Extract the [X, Y] coordinate from the center of the cell holding the provided text.  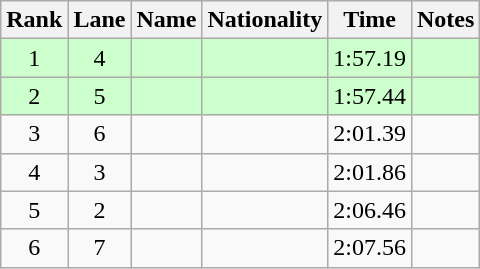
2:07.56 [370, 248]
Notes [445, 20]
Lane [100, 20]
1:57.44 [370, 96]
Time [370, 20]
2:01.39 [370, 134]
Rank [34, 20]
2:01.86 [370, 172]
7 [100, 248]
1 [34, 58]
1:57.19 [370, 58]
Nationality [265, 20]
Name [166, 20]
2:06.46 [370, 210]
